Scan for the cell matching the given text and deliver its [X, Y] coordinate at center. 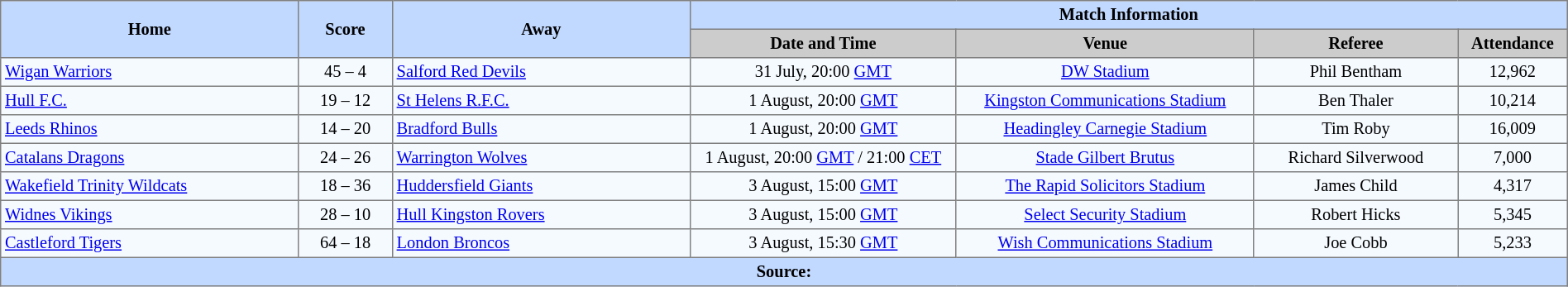
Kingston Communications Stadium [1105, 100]
Hull F.C. [150, 100]
45 – 4 [346, 72]
5,233 [1513, 243]
10,214 [1513, 100]
Catalans Dragons [150, 157]
Wish Communications Stadium [1105, 243]
7,000 [1513, 157]
Joe Cobb [1355, 243]
Date and Time [823, 43]
28 – 10 [346, 214]
Away [541, 30]
Score [346, 30]
Select Security Stadium [1105, 214]
Phil Bentham [1355, 72]
18 – 36 [346, 186]
19 – 12 [346, 100]
Bradford Bulls [541, 129]
16,009 [1513, 129]
Headingley Carnegie Stadium [1105, 129]
The Rapid Solicitors Stadium [1105, 186]
64 – 18 [346, 243]
Source: [784, 271]
Wakefield Trinity Wildcats [150, 186]
Huddersfield Giants [541, 186]
Warrington Wolves [541, 157]
12,962 [1513, 72]
DW Stadium [1105, 72]
Castleford Tigers [150, 243]
Home [150, 30]
Tim Roby [1355, 129]
4,317 [1513, 186]
Referee [1355, 43]
Hull Kingston Rovers [541, 214]
Salford Red Devils [541, 72]
Stade Gilbert Brutus [1105, 157]
5,345 [1513, 214]
Wigan Warriors [150, 72]
Robert Hicks [1355, 214]
Leeds Rhinos [150, 129]
14 – 20 [346, 129]
24 – 26 [346, 157]
1 August, 20:00 GMT / 21:00 CET [823, 157]
James Child [1355, 186]
Richard Silverwood [1355, 157]
Attendance [1513, 43]
31 July, 20:00 GMT [823, 72]
Venue [1105, 43]
Widnes Vikings [150, 214]
Match Information [1128, 15]
St Helens R.F.C. [541, 100]
Ben Thaler [1355, 100]
3 August, 15:30 GMT [823, 243]
London Broncos [541, 243]
